Identify which cell holds the provided text, then report its (X, Y) central coordinate. 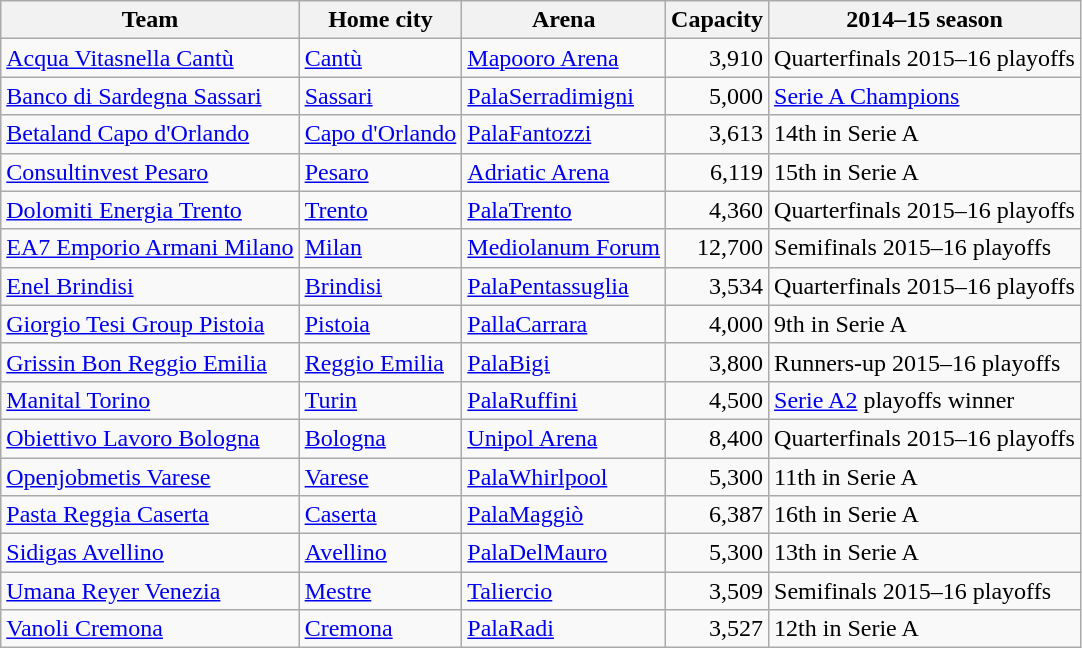
3,527 (718, 629)
PalaWhirlpool (564, 477)
Trento (380, 210)
Mestre (380, 591)
Serie A Champions (925, 96)
Vanoli Cremona (150, 629)
PalaPentassuglia (564, 286)
3,534 (718, 286)
Reggio Emilia (380, 362)
Enel Brindisi (150, 286)
4,360 (718, 210)
Brindisi (380, 286)
3,800 (718, 362)
4,500 (718, 400)
PalaTrento (564, 210)
13th in Serie A (925, 553)
12,700 (718, 248)
6,387 (718, 515)
Pistoia (380, 324)
Obiettivo Lavoro Bologna (150, 438)
Varese (380, 477)
Acqua Vitasnella Cantù (150, 58)
5,000 (718, 96)
11th in Serie A (925, 477)
3,910 (718, 58)
15th in Serie A (925, 172)
3,509 (718, 591)
Sassari (380, 96)
16th in Serie A (925, 515)
Taliercio (564, 591)
Caserta (380, 515)
12th in Serie A (925, 629)
Umana Reyer Venezia (150, 591)
Home city (380, 20)
Runners-up 2015–16 playoffs (925, 362)
9th in Serie A (925, 324)
Adriatic Arena (564, 172)
Team (150, 20)
Dolomiti Energia Trento (150, 210)
Banco di Sardegna Sassari (150, 96)
Openjobmetis Varese (150, 477)
Sidigas Avellino (150, 553)
Manital Torino (150, 400)
PalaRadi (564, 629)
Pasta Reggia Caserta (150, 515)
Capacity (718, 20)
PalaRuffini (564, 400)
4,000 (718, 324)
Cantù (380, 58)
6,119 (718, 172)
PallaCarrara (564, 324)
8,400 (718, 438)
Cremona (380, 629)
Pesaro (380, 172)
PalaBigi (564, 362)
PalaFantozzi (564, 134)
Betaland Capo d'Orlando (150, 134)
Milan (380, 248)
Grissin Bon Reggio Emilia (150, 362)
PalaDelMauro (564, 553)
2014–15 season (925, 20)
Bologna (380, 438)
PalaMaggiò (564, 515)
3,613 (718, 134)
Mediolanum Forum (564, 248)
Consultinvest Pesaro (150, 172)
14th in Serie A (925, 134)
Unipol Arena (564, 438)
Avellino (380, 553)
Mapooro Arena (564, 58)
Giorgio Tesi Group Pistoia (150, 324)
PalaSerradimigni (564, 96)
EA7 Emporio Armani Milano (150, 248)
Serie A2 playoffs winner (925, 400)
Turin (380, 400)
Arena (564, 20)
Capo d'Orlando (380, 134)
